Search for the cell housing the specified text and yield its [x, y] center coordinate. 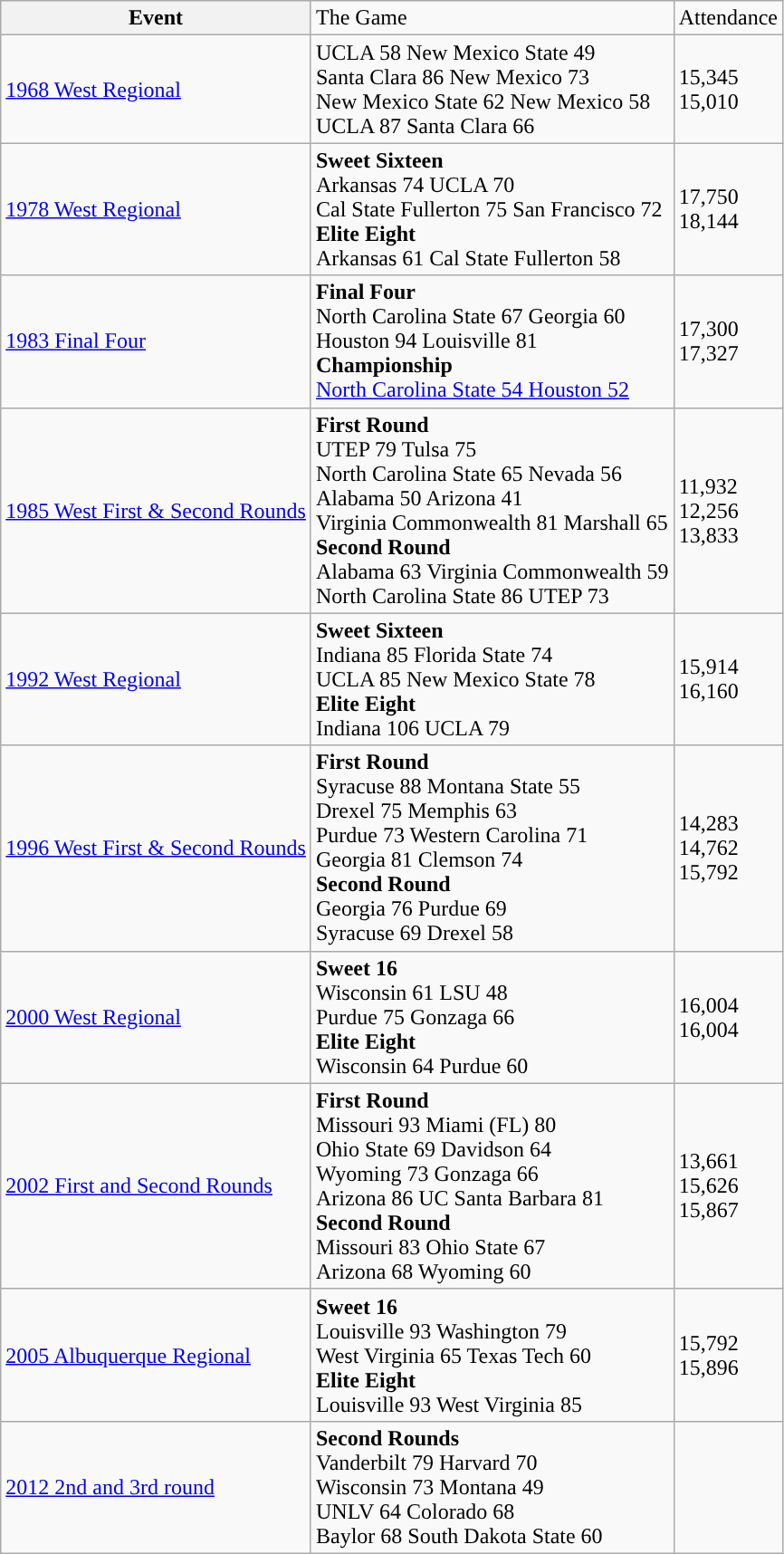
15,79215,896 [728, 1355]
13,66115,62615,867 [728, 1186]
2012 2nd and 3rd round [156, 1487]
2000 West Regional [156, 1017]
2005 Albuquerque Regional [156, 1355]
17,30017,327 [728, 341]
1992 West Regional [156, 679]
Sweet 16Louisville 93 Washington 79West Virginia 65 Texas Tech 60Elite EightLouisville 93 West Virginia 85 [492, 1355]
1968 West Regional [156, 89]
11,93212,25613,833 [728, 511]
17,75018,144 [728, 209]
16,00416,004 [728, 1017]
1983 Final Four [156, 341]
Event [156, 18]
15,34515,010 [728, 89]
Sweet 16Wisconsin 61 LSU 48Purdue 75 Gonzaga 66Elite EightWisconsin 64 Purdue 60 [492, 1017]
UCLA 58 New Mexico State 49Santa Clara 86 New Mexico 73New Mexico State 62 New Mexico 58UCLA 87 Santa Clara 66 [492, 89]
1978 West Regional [156, 209]
Sweet SixteenArkansas 74 UCLA 70Cal State Fullerton 75 San Francisco 72Elite EightArkansas 61 Cal State Fullerton 58 [492, 209]
15,91416,160 [728, 679]
Sweet SixteenIndiana 85 Florida State 74UCLA 85 New Mexico State 78Elite EightIndiana 106 UCLA 79 [492, 679]
Second RoundsVanderbilt 79 Harvard 70Wisconsin 73 Montana 49UNLV 64 Colorado 68Baylor 68 South Dakota State 60 [492, 1487]
1996 West First & Second Rounds [156, 848]
2002 First and Second Rounds [156, 1186]
Attendance [728, 18]
14,28314,76215,792 [728, 848]
The Game [492, 18]
1985 West First & Second Rounds [156, 511]
Final FourNorth Carolina State 67 Georgia 60Houston 94 Louisville 81ChampionshipNorth Carolina State 54 Houston 52 [492, 341]
